For the text-containing cell, return its midpoint in (X, Y) coordinate format. 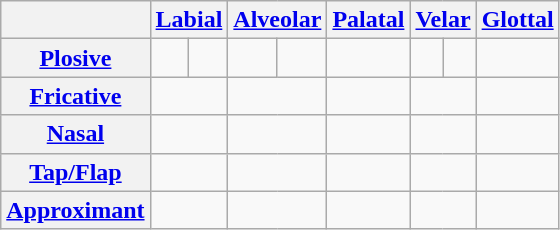
Tap/Flap (76, 172)
Velar (443, 20)
Nasal (76, 134)
Palatal (368, 20)
Glottal (518, 20)
Approximant (76, 210)
Alveolar (278, 20)
Fricative (76, 96)
Labial (189, 20)
Plosive (76, 58)
